Locate the cell with the specified text and output its [X, Y] center coordinate. 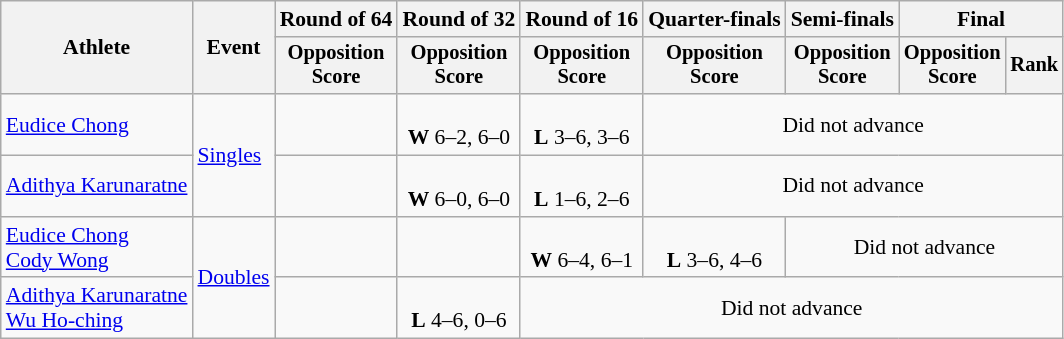
L 3–6, 4–6 [714, 248]
L 3–6, 3–6 [582, 124]
Adithya Karunaratne [97, 186]
Adithya KarunaratneWu Ho-ching [97, 308]
Event [233, 48]
Rank [1035, 66]
Eudice ChongCody Wong [97, 248]
Round of 32 [458, 19]
Eudice Chong [97, 124]
Round of 16 [582, 19]
Doubles [233, 278]
Athlete [97, 48]
L 4–6, 0–6 [458, 308]
W 6–0, 6–0 [458, 186]
Semi-finals [842, 19]
Quarter-finals [714, 19]
L 1–6, 2–6 [582, 186]
Singles [233, 155]
W 6–4, 6–1 [582, 248]
Round of 64 [336, 19]
W 6–2, 6–0 [458, 124]
Final [981, 19]
